Search for the cell housing the specified text and yield its (X, Y) center coordinate. 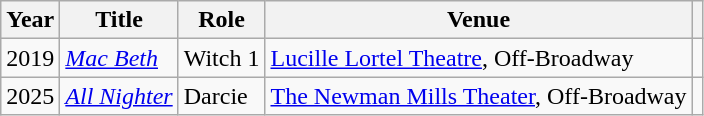
2025 (30, 96)
Year (30, 20)
Venue (478, 20)
The Newman Mills Theater, Off-Broadway (478, 96)
Title (119, 20)
2019 (30, 58)
Role (222, 20)
Mac Beth (119, 58)
All Nighter (119, 96)
Witch 1 (222, 58)
Lucille Lortel Theatre, Off-Broadway (478, 58)
Darcie (222, 96)
